Scan for the cell matching the given text and deliver its [X, Y] coordinate at center. 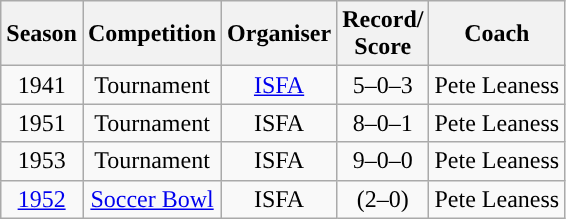
Record/Score [383, 34]
5–0–3 [383, 85]
1953 [42, 161]
Soccer Bowl [152, 199]
1952 [42, 199]
(2–0) [383, 199]
Competition [152, 34]
Organiser [280, 34]
Coach [497, 34]
1941 [42, 85]
Season [42, 34]
8–0–1 [383, 123]
1951 [42, 123]
9–0–0 [383, 161]
